Identify which cell holds the provided text, then report its (X, Y) central coordinate. 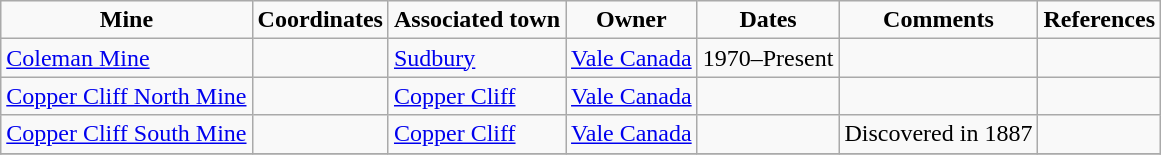
Owner (632, 20)
Copper Cliff South Mine (126, 134)
Associated town (476, 20)
Comments (938, 20)
References (1100, 20)
Coordinates (320, 20)
Sudbury (476, 58)
Dates (768, 20)
Copper Cliff North Mine (126, 96)
Discovered in 1887 (938, 134)
1970–Present (768, 58)
Coleman Mine (126, 58)
Mine (126, 20)
